Pinpoint the cell where the given text exists, returning its [X, Y] midpoint coordinate. 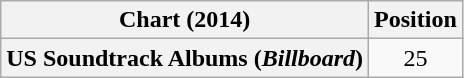
25 [416, 58]
Chart (2014) [185, 20]
US Soundtrack Albums (Billboard) [185, 58]
Position [416, 20]
